From the cell containing the given text, extract its center point as [x, y] coordinate. 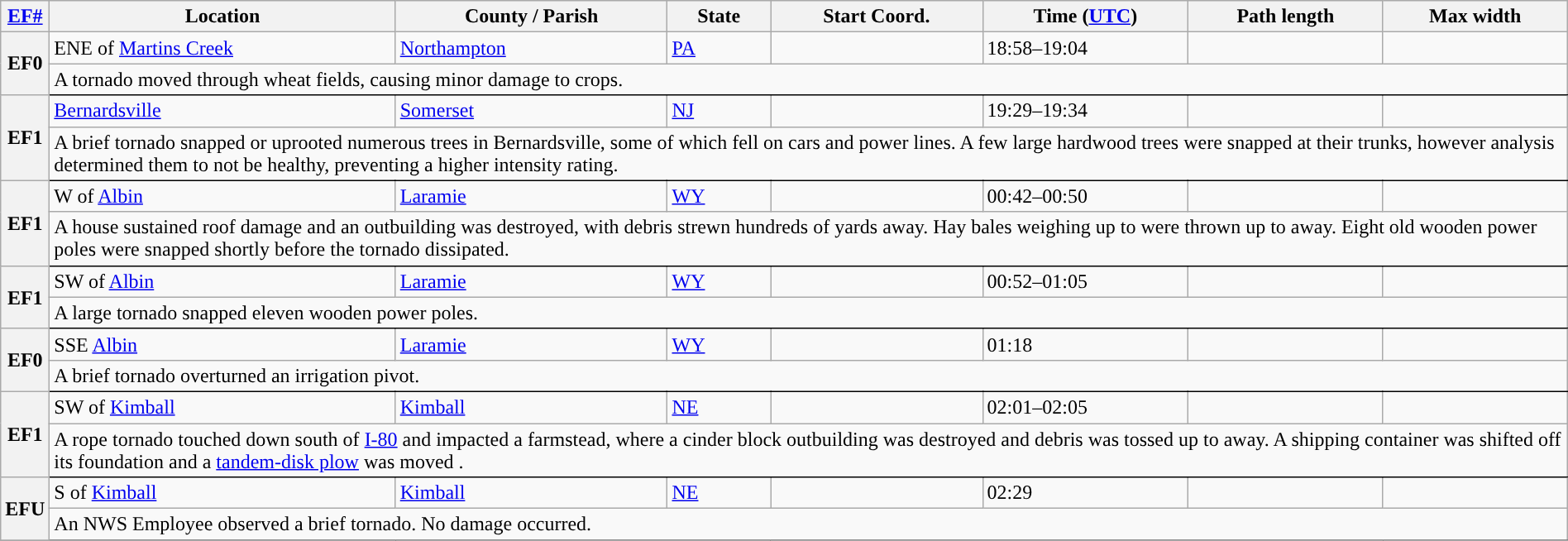
EF# [25, 17]
State [719, 17]
01:18 [1085, 344]
W of Albin [222, 196]
SW of Kimball [222, 407]
SSE Albin [222, 344]
00:42–00:50 [1085, 196]
ENE of Martins Creek [222, 48]
NJ [719, 111]
A large tornado snapped eleven wooden power poles. [809, 313]
Start Coord. [877, 17]
Max width [1475, 17]
EFU [25, 509]
Bernardsville [222, 111]
A brief tornado overturned an irrigation pivot. [809, 376]
Northampton [531, 48]
18:58–19:04 [1085, 48]
A tornado moved through wheat fields, causing minor damage to crops. [809, 79]
An NWS Employee observed a brief tornado. No damage occurred. [809, 524]
SW of Albin [222, 281]
Time (UTC) [1085, 17]
Location [222, 17]
02:01–02:05 [1085, 407]
Path length [1286, 17]
County / Parish [531, 17]
00:52–01:05 [1085, 281]
02:29 [1085, 493]
19:29–19:34 [1085, 111]
S of Kimball [222, 493]
Somerset [531, 111]
PA [719, 48]
